For the text-containing cell, return its midpoint in [X, Y] coordinate format. 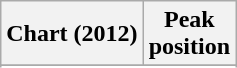
Peak position [189, 34]
Chart (2012) [72, 34]
